Identify which cell holds the provided text, then report its [x, y] central coordinate. 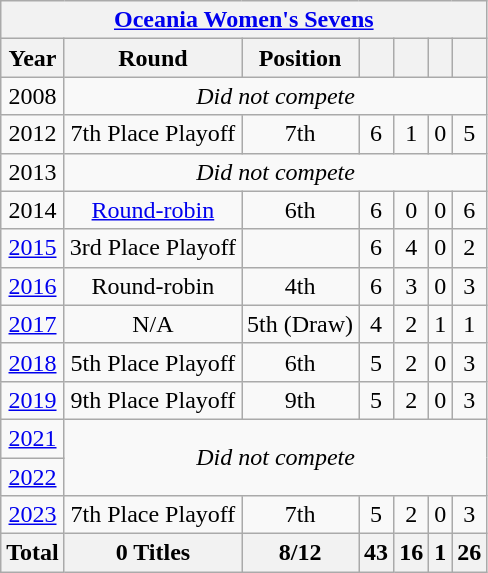
2023 [33, 515]
5th (Draw) [300, 324]
N/A [152, 324]
2019 [33, 400]
Year [33, 58]
9th [300, 400]
2014 [33, 210]
5th Place Playoff [152, 362]
2017 [33, 324]
Position [300, 58]
0 Titles [152, 553]
4th [300, 286]
2018 [33, 362]
Round [152, 58]
2013 [33, 172]
9th Place Playoff [152, 400]
2008 [33, 96]
3rd Place Playoff [152, 248]
26 [470, 553]
Total [33, 553]
16 [412, 553]
8/12 [300, 553]
Oceania Women's Sevens [244, 20]
2012 [33, 134]
43 [376, 553]
2015 [33, 248]
2021 [33, 438]
2022 [33, 477]
2016 [33, 286]
